For the text-containing cell, return its midpoint in (x, y) coordinate format. 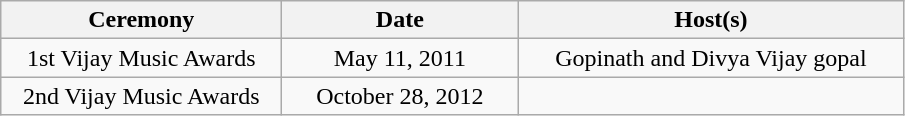
2nd Vijay Music Awards (142, 96)
May 11, 2011 (400, 58)
Gopinath and Divya Vijay gopal (711, 58)
1st Vijay Music Awards (142, 58)
Ceremony (142, 20)
Date (400, 20)
Host(s) (711, 20)
October 28, 2012 (400, 96)
